Provide the [X, Y] coordinate of the cell's center where the given text is located.  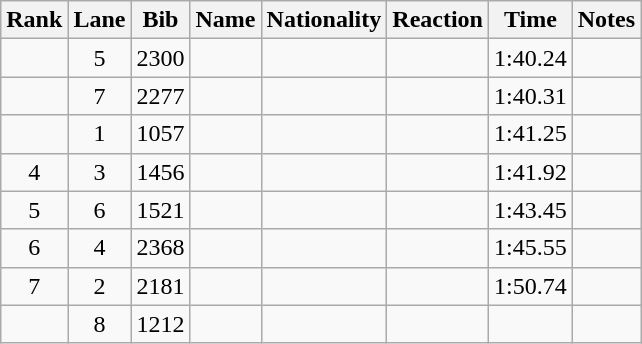
2277 [160, 96]
1456 [160, 172]
1521 [160, 210]
1057 [160, 134]
8 [100, 324]
1212 [160, 324]
Name [226, 20]
1:45.55 [530, 248]
1:40.24 [530, 58]
Nationality [324, 20]
Reaction [438, 20]
2 [100, 286]
1:50.74 [530, 286]
1:43.45 [530, 210]
Rank [34, 20]
Time [530, 20]
1 [100, 134]
1:40.31 [530, 96]
2181 [160, 286]
Bib [160, 20]
2300 [160, 58]
Lane [100, 20]
1:41.92 [530, 172]
3 [100, 172]
Notes [606, 20]
1:41.25 [530, 134]
2368 [160, 248]
